Capture the cell that displays the provided text and extract its (X, Y) central coordinate. 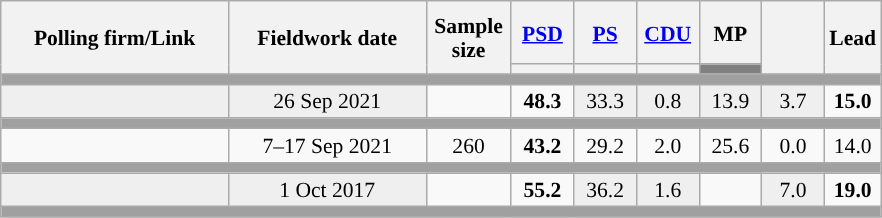
Lead (852, 38)
48.3 (542, 101)
55.2 (542, 190)
43.2 (542, 146)
25.6 (730, 146)
13.9 (730, 101)
36.2 (606, 190)
Polling firm/Link (115, 38)
PSD (542, 32)
33.3 (606, 101)
1 Oct 2017 (327, 190)
7.0 (794, 190)
MP (730, 32)
19.0 (852, 190)
Sample size (468, 38)
1.6 (668, 190)
7–17 Sep 2021 (327, 146)
2.0 (668, 146)
14.0 (852, 146)
29.2 (606, 146)
CDU (668, 32)
0.8 (668, 101)
26 Sep 2021 (327, 101)
0.0 (794, 146)
260 (468, 146)
Fieldwork date (327, 38)
15.0 (852, 101)
3.7 (794, 101)
PS (606, 32)
